Identify which cell holds the provided text, then report its (X, Y) central coordinate. 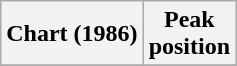
Chart (1986) (72, 34)
Peakposition (189, 34)
